Output the (X, Y) coordinate of the center of the cell containing the given text.  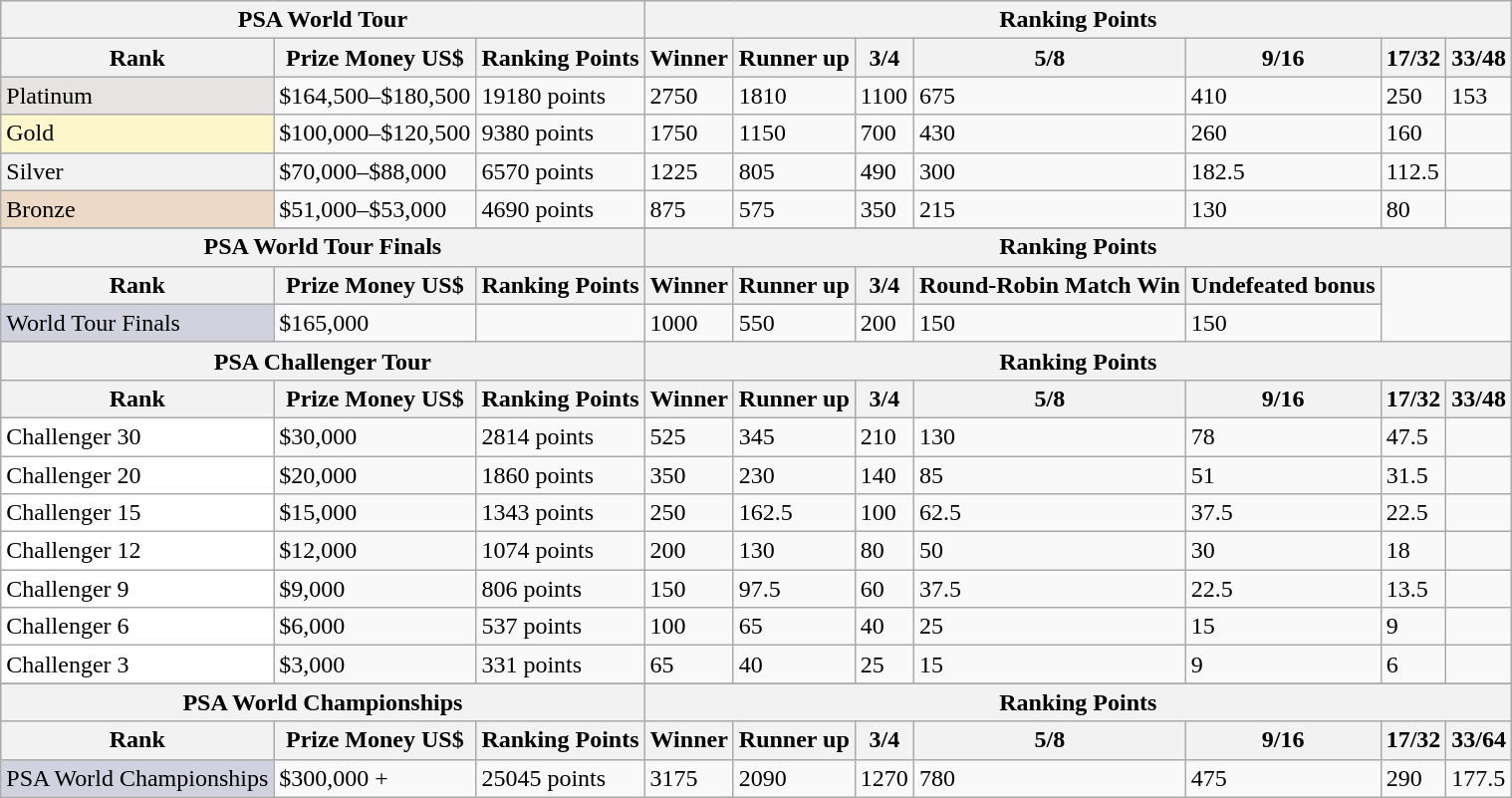
345 (794, 436)
62.5 (1050, 513)
19180 points (560, 96)
1860 points (560, 475)
780 (1050, 778)
Challenger 6 (137, 627)
1343 points (560, 513)
475 (1283, 778)
177.5 (1479, 778)
Platinum (137, 96)
Undefeated bonus (1283, 285)
525 (689, 436)
Challenger 30 (137, 436)
PSA Challenger Tour (323, 361)
$6,000 (375, 627)
50 (1050, 551)
230 (794, 475)
85 (1050, 475)
51 (1283, 475)
430 (1050, 133)
97.5 (794, 589)
805 (794, 171)
Challenger 3 (137, 665)
$15,000 (375, 513)
1000 (689, 323)
2814 points (560, 436)
Challenger 20 (137, 475)
$51,000–$53,000 (375, 209)
$100,000–$120,500 (375, 133)
331 points (560, 665)
490 (884, 171)
World Tour Finals (137, 323)
Challenger 15 (137, 513)
78 (1283, 436)
PSA World Tour (323, 20)
875 (689, 209)
160 (1413, 133)
675 (1050, 96)
18 (1413, 551)
6570 points (560, 171)
Gold (137, 133)
575 (794, 209)
162.5 (794, 513)
Challenger 9 (137, 589)
153 (1479, 96)
9380 points (560, 133)
$164,500–$180,500 (375, 96)
30 (1283, 551)
6 (1413, 665)
700 (884, 133)
1810 (794, 96)
806 points (560, 589)
60 (884, 589)
Silver (137, 171)
$70,000–$88,000 (375, 171)
$165,000 (375, 323)
410 (1283, 96)
$300,000 + (375, 778)
31.5 (1413, 475)
140 (884, 475)
300 (1050, 171)
$20,000 (375, 475)
Round-Robin Match Win (1050, 285)
25045 points (560, 778)
1225 (689, 171)
$9,000 (375, 589)
Bronze (137, 209)
Challenger 12 (137, 551)
112.5 (1413, 171)
$30,000 (375, 436)
290 (1413, 778)
1100 (884, 96)
$12,000 (375, 551)
1270 (884, 778)
215 (1050, 209)
1150 (794, 133)
182.5 (1283, 171)
13.5 (1413, 589)
260 (1283, 133)
210 (884, 436)
1074 points (560, 551)
550 (794, 323)
PSA World Tour Finals (323, 247)
2090 (794, 778)
$3,000 (375, 665)
1750 (689, 133)
4690 points (560, 209)
3175 (689, 778)
47.5 (1413, 436)
537 points (560, 627)
2750 (689, 96)
33/64 (1479, 740)
